Extract the [X, Y] coordinate from the center of the cell holding the provided text.  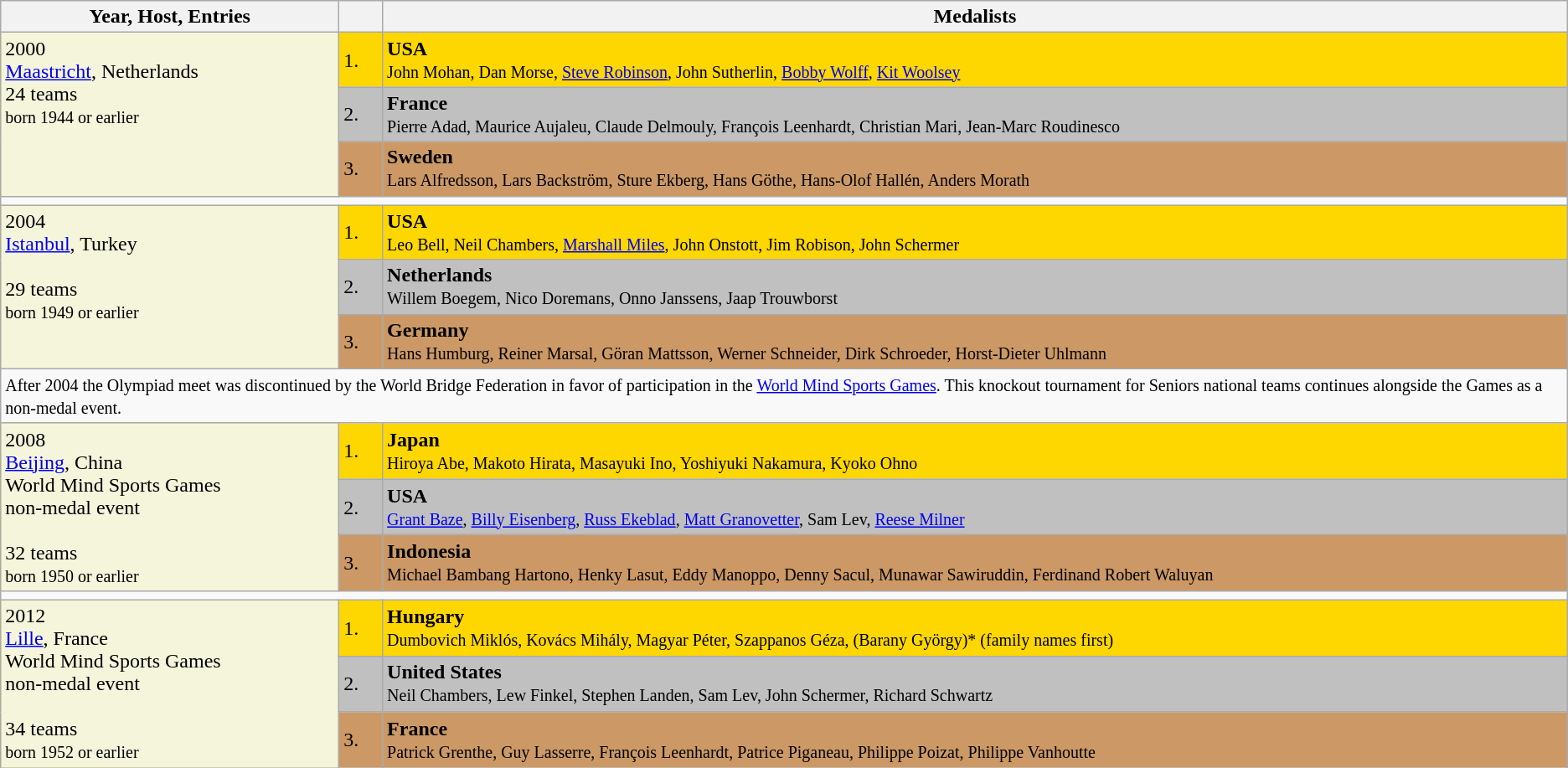
United States Neil Chambers, Lew Finkel, Stephen Landen, Sam Lev, John Schermer, Richard Schwartz [975, 683]
France Patrick Grenthe, Guy Lasserre, François Leenhardt, Patrice Piganeau, Philippe Poizat, Philippe Vanhoutte [975, 740]
USA John Mohan, Dan Morse, Steve Robinson, John Sutherlin, Bobby Wolff, Kit Woolsey [975, 60]
Sweden Lars Alfredsson, Lars Backström, Sture Ekberg, Hans Göthe, Hans-Olof Hallén, Anders Morath [975, 169]
2008Beijing, China World Mind Sports Games non-medal event 32 teams born 1950 or earlier [170, 507]
2012Lille, France World Mind Sports Games non-medal event 34 teams born 1952 or earlier [170, 683]
2000Maastricht, Netherlands24 teams born 1944 or earlier [170, 114]
Japan Hiroya Abe, Makoto Hirata, Masayuki Ino, Yoshiyuki Nakamura, Kyoko Ohno [975, 451]
Indonesia Michael Bambang Hartono, Henky Lasut, Eddy Manoppo, Denny Sacul, Munawar Sawiruddin, Ferdinand Robert Waluyan [975, 563]
Netherlands Willem Boegem, Nico Doremans, Onno Janssens, Jaap Trouwborst [975, 286]
USA Grant Baze, Billy Eisenberg, Russ Ekeblad, Matt Granovetter, Sam Lev, Reese Milner [975, 508]
Hungary Dumbovich Miklós, Kovács Mihály, Magyar Péter, Szappanos Géza, (Barany György)* (family names first) [975, 628]
France Pierre Adad, Maurice Aujaleu, Claude Delmouly, François Leenhardt, Christian Mari, Jean-Marc Roudinesco [975, 114]
2004Istanbul, Turkey 29 teams born 1949 or earlier [170, 286]
Germany Hans Humburg, Reiner Marsal, Göran Mattsson, Werner Schneider, Dirk Schroeder, Horst-Dieter Uhlmann [975, 342]
USA Leo Bell, Neil Chambers, Marshall Miles, John Onstott, Jim Robison, John Schermer [975, 233]
Year, Host, Entries [170, 17]
Medalists [975, 17]
